Scan for the cell matching the given text and deliver its [x, y] coordinate at center. 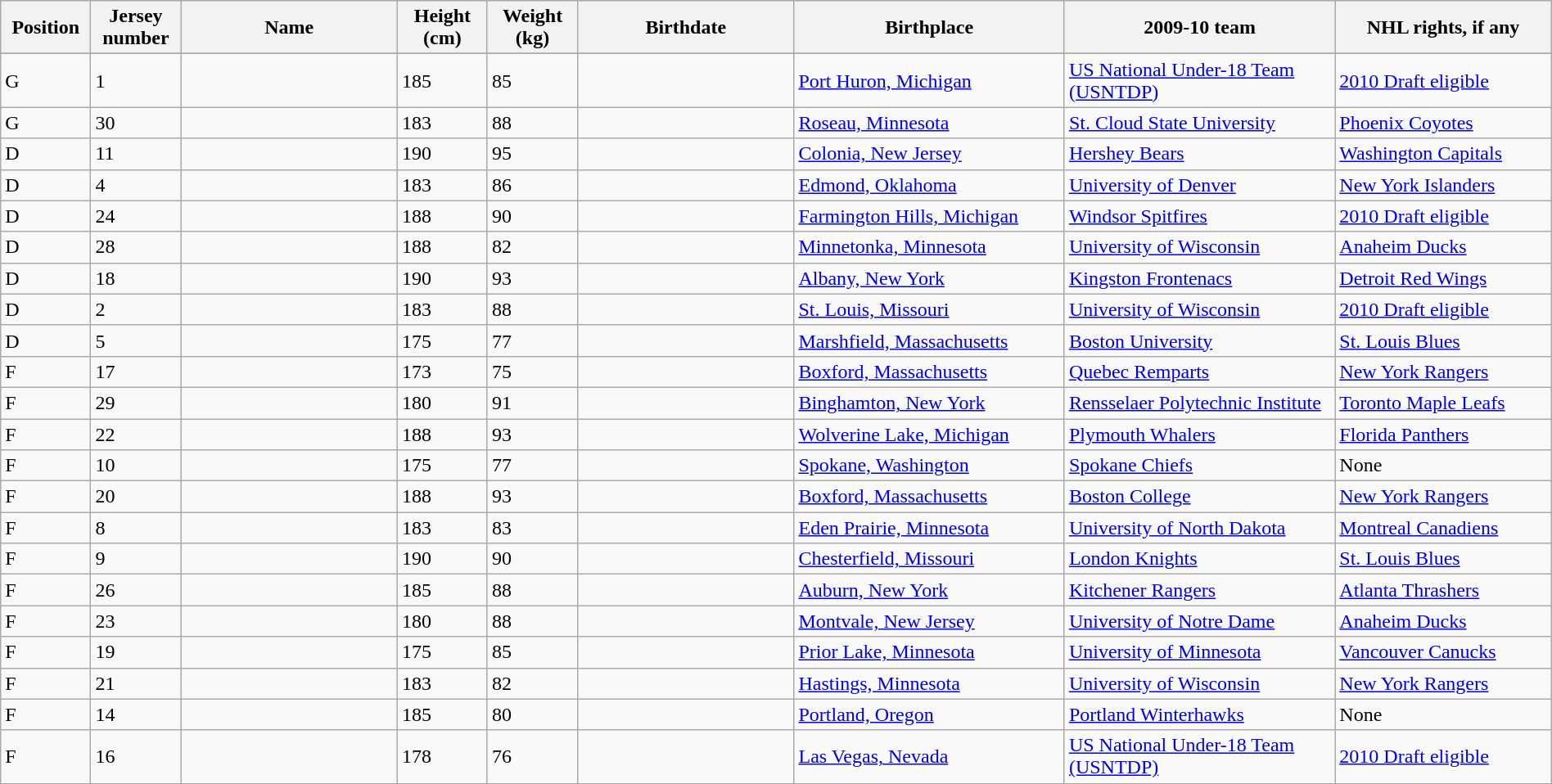
University of Denver [1199, 185]
9 [136, 559]
178 [442, 756]
Montvale, New Jersey [929, 621]
Name [289, 28]
1 [136, 80]
Farmington Hills, Michigan [929, 216]
14 [136, 714]
Position [46, 28]
Hershey Bears [1199, 154]
30 [136, 123]
Plymouth Whalers [1199, 435]
83 [532, 528]
Prior Lake, Minnesota [929, 652]
New York Islanders [1443, 185]
Colonia, New Jersey [929, 154]
76 [532, 756]
Eden Prairie, Minnesota [929, 528]
London Knights [1199, 559]
26 [136, 590]
80 [532, 714]
22 [136, 435]
Binghamton, New York [929, 403]
Montreal Canadiens [1443, 528]
Kingston Frontenacs [1199, 278]
23 [136, 621]
Rensselaer Polytechnic Institute [1199, 403]
5 [136, 340]
University of North Dakota [1199, 528]
St. Cloud State University [1199, 123]
95 [532, 154]
Las Vegas, Nevada [929, 756]
Detroit Red Wings [1443, 278]
Port Huron, Michigan [929, 80]
Boston College [1199, 497]
University of Minnesota [1199, 652]
10 [136, 466]
19 [136, 652]
Atlanta Thrashers [1443, 590]
Quebec Remparts [1199, 372]
Vancouver Canucks [1443, 652]
20 [136, 497]
Kitchener Rangers [1199, 590]
Phoenix Coyotes [1443, 123]
8 [136, 528]
Jersey number [136, 28]
Albany, New York [929, 278]
11 [136, 154]
4 [136, 185]
18 [136, 278]
21 [136, 683]
St. Louis, Missouri [929, 309]
Roseau, Minnesota [929, 123]
17 [136, 372]
Toronto Maple Leafs [1443, 403]
Wolverine Lake, Michigan [929, 435]
29 [136, 403]
University of Notre Dame [1199, 621]
Height (cm) [442, 28]
173 [442, 372]
Portland Winterhawks [1199, 714]
2009-10 team [1199, 28]
Boston University [1199, 340]
2 [136, 309]
Chesterfield, Missouri [929, 559]
Weight (kg) [532, 28]
Edmond, Oklahoma [929, 185]
Portland, Oregon [929, 714]
Birthplace [929, 28]
Hastings, Minnesota [929, 683]
75 [532, 372]
28 [136, 247]
NHL rights, if any [1443, 28]
Minnetonka, Minnesota [929, 247]
16 [136, 756]
91 [532, 403]
24 [136, 216]
86 [532, 185]
Birthdate [686, 28]
Washington Capitals [1443, 154]
Florida Panthers [1443, 435]
Marshfield, Massachusetts [929, 340]
Spokane Chiefs [1199, 466]
Spokane, Washington [929, 466]
Windsor Spitfires [1199, 216]
Auburn, New York [929, 590]
